Search for the cell housing the specified text and yield its [X, Y] center coordinate. 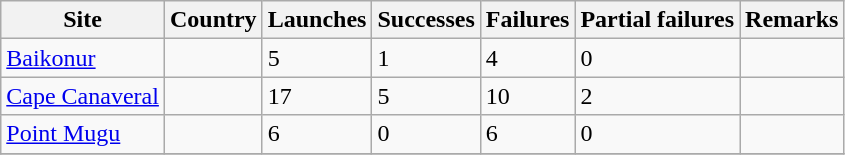
Remarks [792, 20]
Point Mugu [83, 134]
2 [658, 96]
Successes [426, 20]
Site [83, 20]
1 [426, 58]
Failures [528, 20]
4 [528, 58]
Cape Canaveral [83, 96]
Baikonur [83, 58]
Launches [317, 20]
10 [528, 96]
Country [213, 20]
Partial failures [658, 20]
17 [317, 96]
